Locate the cell with the specified text and output its (X, Y) center coordinate. 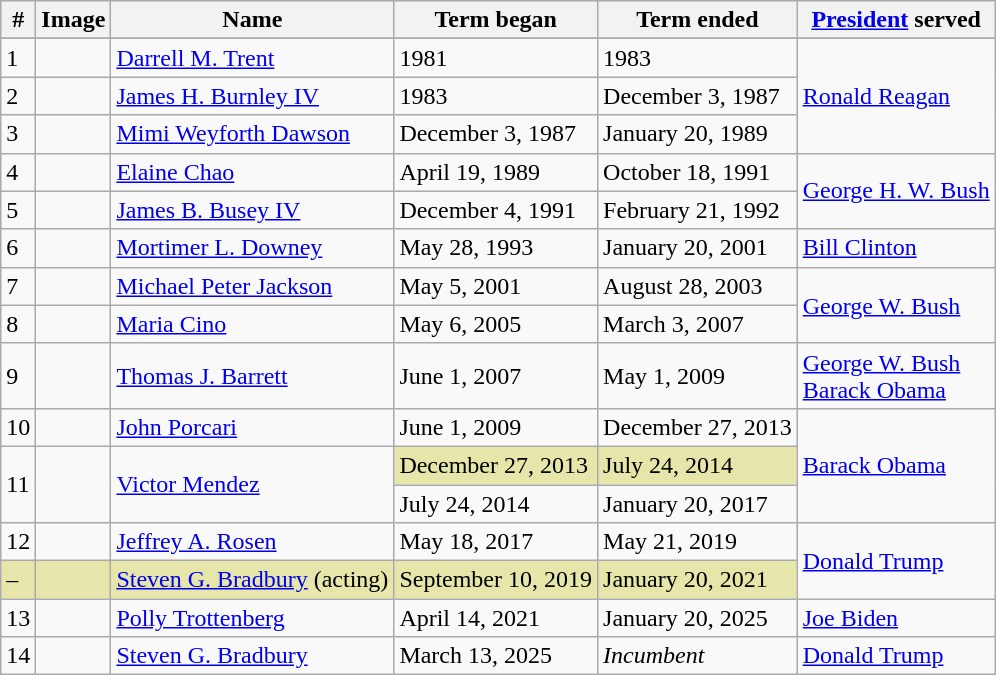
June 1, 2007 (496, 376)
Steven G. Bradbury (acting) (252, 580)
May 18, 2017 (496, 542)
March 13, 2025 (496, 656)
Term ended (698, 20)
Polly Trottenberg (252, 618)
Michael Peter Jackson (252, 286)
James B. Busey IV (252, 210)
George W. BushBarack Obama (896, 376)
Barack Obama (896, 465)
5 (18, 210)
January 20, 2025 (698, 618)
10 (18, 427)
Incumbent (698, 656)
12 (18, 542)
Bill Clinton (896, 248)
14 (18, 656)
Name (252, 20)
May 1, 2009 (698, 376)
May 28, 1993 (496, 248)
John Porcari (252, 427)
January 20, 1989 (698, 134)
Term began (496, 20)
September 10, 2019 (496, 580)
Darrell M. Trent (252, 58)
Thomas J. Barrett (252, 376)
1 (18, 58)
May 6, 2005 (496, 324)
3 (18, 134)
March 3, 2007 (698, 324)
May 5, 2001 (496, 286)
June 1, 2009 (496, 427)
Joe Biden (896, 618)
January 20, 2017 (698, 503)
February 21, 1992 (698, 210)
6 (18, 248)
January 20, 2021 (698, 580)
Jeffrey A. Rosen (252, 542)
Victor Mendez (252, 484)
George H. W. Bush (896, 191)
4 (18, 172)
George W. Bush (896, 305)
December 4, 1991 (496, 210)
August 28, 2003 (698, 286)
– (18, 580)
Mimi Weyforth Dawson (252, 134)
Steven G. Bradbury (252, 656)
January 20, 2001 (698, 248)
May 21, 2019 (698, 542)
# (18, 20)
Maria Cino (252, 324)
11 (18, 484)
Elaine Chao (252, 172)
1981 (496, 58)
7 (18, 286)
President served (896, 20)
October 18, 1991 (698, 172)
9 (18, 376)
April 14, 2021 (496, 618)
8 (18, 324)
James H. Burnley IV (252, 96)
13 (18, 618)
Ronald Reagan (896, 96)
April 19, 1989 (496, 172)
Image (74, 20)
2 (18, 96)
Mortimer L. Downey (252, 248)
